Search for the cell housing the specified text and yield its (X, Y) center coordinate. 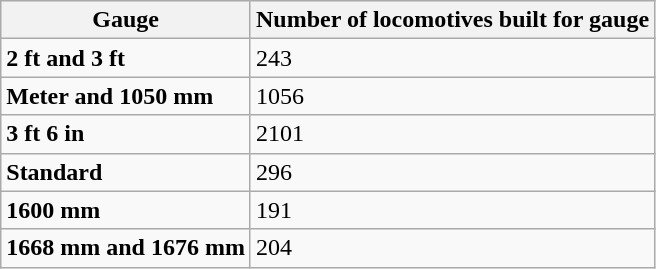
Meter and 1050 mm (126, 96)
204 (452, 248)
Number of locomotives built for gauge (452, 20)
1600 mm (126, 210)
2 ft and 3 ft (126, 58)
Gauge (126, 20)
191 (452, 210)
2101 (452, 134)
1056 (452, 96)
3 ft 6 in (126, 134)
1668 mm and 1676 mm (126, 248)
243 (452, 58)
Standard (126, 172)
296 (452, 172)
